From the cell containing the given text, extract its center point as (X, Y) coordinate. 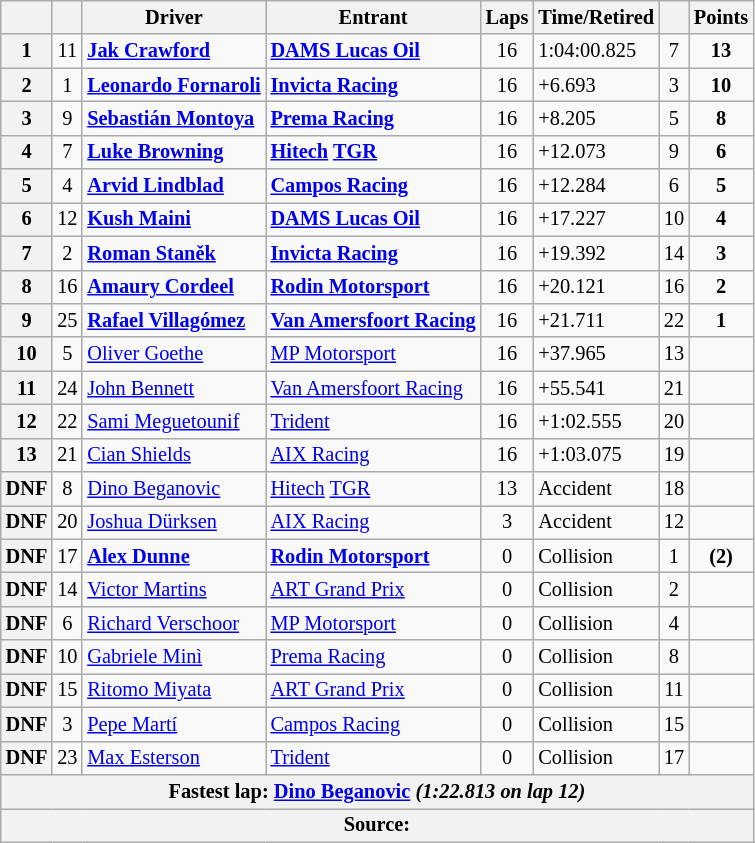
John Bennett (174, 388)
Laps (508, 17)
24 (67, 388)
+8.205 (596, 118)
1:04:00.825 (596, 51)
Kush Maini (174, 219)
Joshua Dürksen (174, 522)
+12.284 (596, 186)
Source: (377, 825)
Amaury Cordeel (174, 287)
(2) (721, 556)
Alex Dunne (174, 556)
Points (721, 17)
+19.392 (596, 253)
Leonardo Fornaroli (174, 85)
Ritomo Miyata (174, 690)
Entrant (374, 17)
+17.227 (596, 219)
+21.711 (596, 320)
+37.965 (596, 354)
Gabriele Minì (174, 657)
Jak Crawford (174, 51)
+6.693 (596, 85)
Richard Verschoor (174, 623)
Fastest lap: Dino Beganovic (1:22.813 on lap 12) (377, 791)
+1:03.075 (596, 455)
Rafael Villagómez (174, 320)
+20.121 (596, 287)
Luke Browning (174, 152)
25 (67, 320)
+1:02.555 (596, 421)
19 (674, 455)
Sami Meguetounif (174, 421)
+12.073 (596, 152)
Arvid Lindblad (174, 186)
Driver (174, 17)
Pepe Martí (174, 724)
Sebastián Montoya (174, 118)
Roman Staněk (174, 253)
+55.541 (596, 388)
Max Esterson (174, 758)
23 (67, 758)
Oliver Goethe (174, 354)
Victor Martins (174, 589)
Dino Beganovic (174, 489)
Cian Shields (174, 455)
18 (674, 489)
Time/Retired (596, 17)
